Search for the cell housing the specified text and yield its (X, Y) center coordinate. 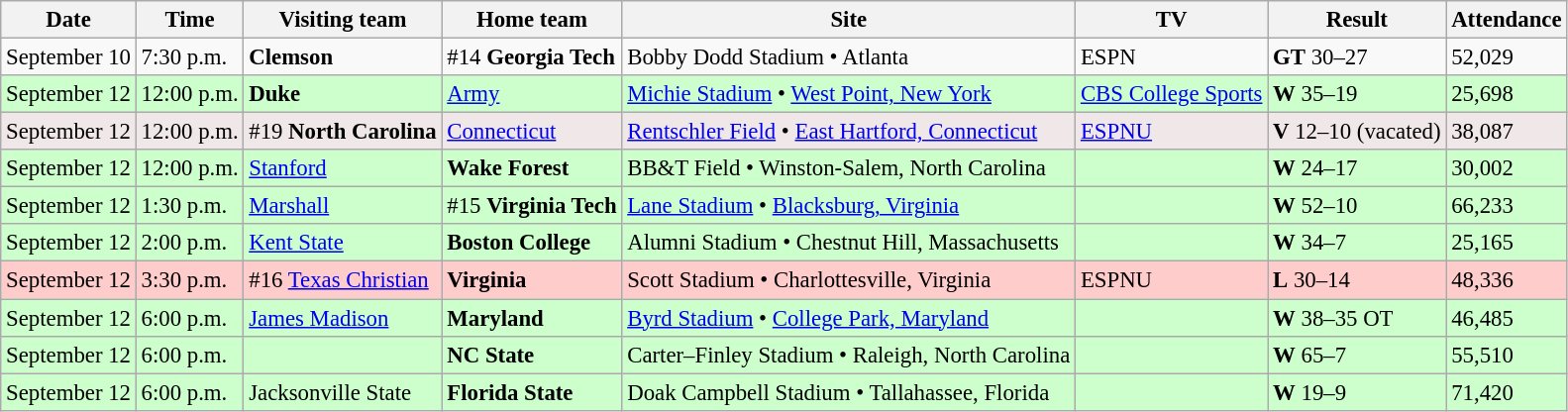
TV (1172, 20)
GT 30–27 (1357, 57)
1:30 p.m. (190, 206)
Alumni Stadium • Chestnut Hill, Massachusetts (849, 243)
Stanford (343, 168)
W 38–35 OT (1357, 318)
25,165 (1507, 243)
Rentschler Field • East Hartford, Connecticut (849, 132)
NC State (532, 355)
52,029 (1507, 57)
48,336 (1507, 280)
Byrd Stadium • College Park, Maryland (849, 318)
Home team (532, 20)
Lane Stadium • Blacksburg, Virginia (849, 206)
Site (849, 20)
3:30 p.m. (190, 280)
Army (532, 94)
W 19–9 (1357, 392)
71,420 (1507, 392)
Result (1357, 20)
Maryland (532, 318)
W 65–7 (1357, 355)
W 52–10 (1357, 206)
Clemson (343, 57)
55,510 (1507, 355)
Marshall (343, 206)
ESPN (1172, 57)
Attendance (1507, 20)
#14 Georgia Tech (532, 57)
W 34–7 (1357, 243)
38,087 (1507, 132)
Jacksonville State (343, 392)
Doak Campbell Stadium • Tallahassee, Florida (849, 392)
CBS College Sports (1172, 94)
Carter–Finley Stadium • Raleigh, North Carolina (849, 355)
Virginia (532, 280)
Bobby Dodd Stadium • Atlanta (849, 57)
September 10 (68, 57)
46,485 (1507, 318)
Time (190, 20)
30,002 (1507, 168)
V 12–10 (vacated) (1357, 132)
25,698 (1507, 94)
7:30 p.m. (190, 57)
Scott Stadium • Charlottesville, Virginia (849, 280)
Visiting team (343, 20)
W 24–17 (1357, 168)
Kent State (343, 243)
Date (68, 20)
Duke (343, 94)
66,233 (1507, 206)
Connecticut (532, 132)
#16 Texas Christian (343, 280)
BB&T Field • Winston-Salem, North Carolina (849, 168)
2:00 p.m. (190, 243)
#15 Virginia Tech (532, 206)
Michie Stadium • West Point, New York (849, 94)
W 35–19 (1357, 94)
#19 North Carolina (343, 132)
L 30–14 (1357, 280)
Wake Forest (532, 168)
Florida State (532, 392)
Boston College (532, 243)
James Madison (343, 318)
